Identify which cell holds the provided text, then report its [X, Y] central coordinate. 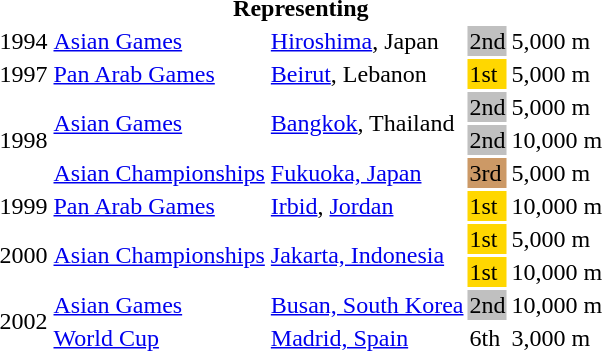
3rd [488, 173]
Bangkok, Thailand [367, 124]
Beirut, Lebanon [367, 74]
Jakarta, Indonesia [367, 256]
Busan, South Korea [367, 305]
Hiroshima, Japan [367, 41]
Fukuoka, Japan [367, 173]
Irbid, Jordan [367, 206]
